Return [x, y] of the center of cell containing provided text 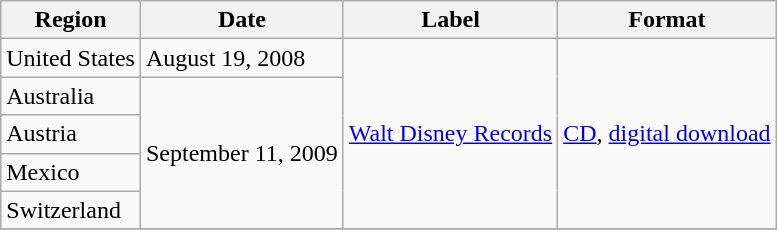
September 11, 2009 [242, 153]
Switzerland [71, 210]
CD, digital download [667, 134]
Format [667, 20]
Label [450, 20]
Austria [71, 134]
United States [71, 58]
Region [71, 20]
Date [242, 20]
August 19, 2008 [242, 58]
Walt Disney Records [450, 134]
Australia [71, 96]
Mexico [71, 172]
